Find where the given text appears and provide that cell's center as [x, y] coordinate. 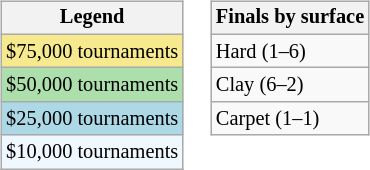
$25,000 tournaments [92, 119]
Clay (6–2) [290, 85]
Finals by surface [290, 18]
$50,000 tournaments [92, 85]
$10,000 tournaments [92, 152]
Legend [92, 18]
$75,000 tournaments [92, 51]
Hard (1–6) [290, 51]
Carpet (1–1) [290, 119]
